Locate the cell with the specified text and output its [x, y] center coordinate. 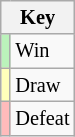
Draw [42, 85]
Key [38, 17]
Win [42, 51]
Defeat [42, 118]
